Search for the cell housing the specified text and yield its [X, Y] center coordinate. 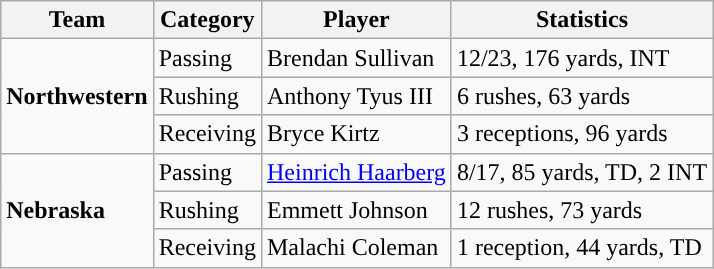
Heinrich Haarberg [356, 172]
Northwestern [77, 96]
Malachi Coleman [356, 248]
Nebraska [77, 210]
Team [77, 20]
Player [356, 20]
3 receptions, 96 yards [582, 134]
Statistics [582, 20]
8/17, 85 yards, TD, 2 INT [582, 172]
Brendan Sullivan [356, 58]
Bryce Kirtz [356, 134]
Category [207, 20]
12 rushes, 73 yards [582, 210]
1 reception, 44 yards, TD [582, 248]
12/23, 176 yards, INT [582, 58]
Emmett Johnson [356, 210]
Anthony Tyus III [356, 96]
6 rushes, 63 yards [582, 96]
